For the text-containing cell, return its midpoint in (x, y) coordinate format. 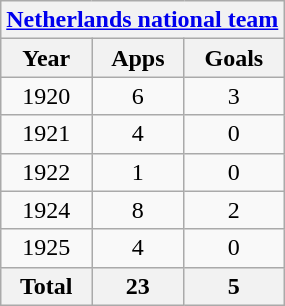
Year (46, 58)
5 (234, 286)
Netherlands national team (142, 20)
Total (46, 286)
1921 (46, 134)
2 (234, 210)
23 (138, 286)
Apps (138, 58)
8 (138, 210)
Goals (234, 58)
1922 (46, 172)
3 (234, 96)
1925 (46, 248)
1920 (46, 96)
1 (138, 172)
1924 (46, 210)
6 (138, 96)
